From the cell containing the given text, extract its center point as [X, Y] coordinate. 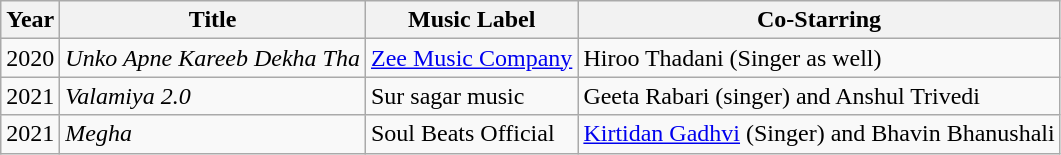
Kirtidan Gadhvi (Singer) and Bhavin Bhanushali [819, 134]
Soul Beats Official [471, 134]
Year [30, 20]
Geeta Rabari (singer) and Anshul Trivedi [819, 96]
2020 [30, 58]
Music Label [471, 20]
Megha [213, 134]
Zee Music Company [471, 58]
Co-Starring [819, 20]
Title [213, 20]
Hiroo Thadani (Singer as well) [819, 58]
Valamiya 2.0 [213, 96]
Sur sagar music [471, 96]
Unko Apne Kareeb Dekha Tha [213, 58]
